Scan for the cell matching the given text and deliver its (x, y) coordinate at center. 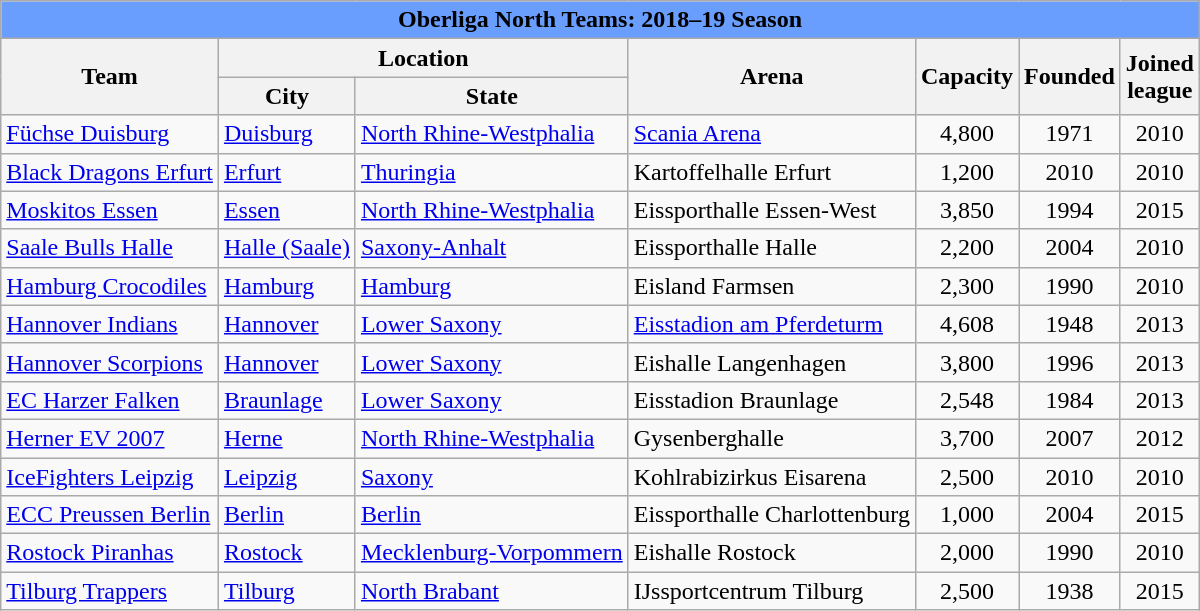
Joined league (1160, 77)
3,700 (966, 438)
Füchse Duisburg (110, 134)
Arena (772, 77)
3,800 (966, 362)
ECC Preussen Berlin (110, 515)
Leipzig (286, 477)
Essen (286, 210)
Team (110, 77)
1,000 (966, 515)
2007 (1069, 438)
Gysenberghalle (772, 438)
Saxony (492, 477)
Tilburg (286, 591)
Saale Bulls Halle (110, 248)
Braunlage (286, 400)
Eisstadion Braunlage (772, 400)
IceFighters Leipzig (110, 477)
2,200 (966, 248)
North Brabant (492, 591)
Tilburg Trappers (110, 591)
4,800 (966, 134)
City (286, 96)
Oberliga North Teams: 2018–19 Season (600, 20)
Herne (286, 438)
3,850 (966, 210)
1948 (1069, 324)
Kartoffelhalle Erfurt (772, 172)
1,200 (966, 172)
Black Dragons Erfurt (110, 172)
Mecklenburg-Vorpommern (492, 553)
Halle (Saale) (286, 248)
2,000 (966, 553)
Eissporthalle Halle (772, 248)
Location (423, 58)
Eissporthalle Essen-West (772, 210)
Kohlrabizirkus Eisarena (772, 477)
Eishalle Rostock (772, 553)
1971 (1069, 134)
Hannover Indians (110, 324)
Duisburg (286, 134)
Founded (1069, 77)
1984 (1069, 400)
EC Harzer Falken (110, 400)
Erfurt (286, 172)
Eisstadion am Pferdeturm (772, 324)
Eishalle Langenhagen (772, 362)
Moskitos Essen (110, 210)
Eissporthalle Charlottenburg (772, 515)
Rostock (286, 553)
1938 (1069, 591)
Scania Arena (772, 134)
Rostock Piranhas (110, 553)
Eisland Farmsen (772, 286)
Herner EV 2007 (110, 438)
IJssportcentrum Tilburg (772, 591)
2,548 (966, 400)
Saxony-Anhalt (492, 248)
2012 (1160, 438)
State (492, 96)
4,608 (966, 324)
Thuringia (492, 172)
Capacity (966, 77)
2,300 (966, 286)
Hamburg Crocodiles (110, 286)
Hannover Scorpions (110, 362)
1996 (1069, 362)
1994 (1069, 210)
